Pinpoint the cell where the given text exists, returning its (x, y) midpoint coordinate. 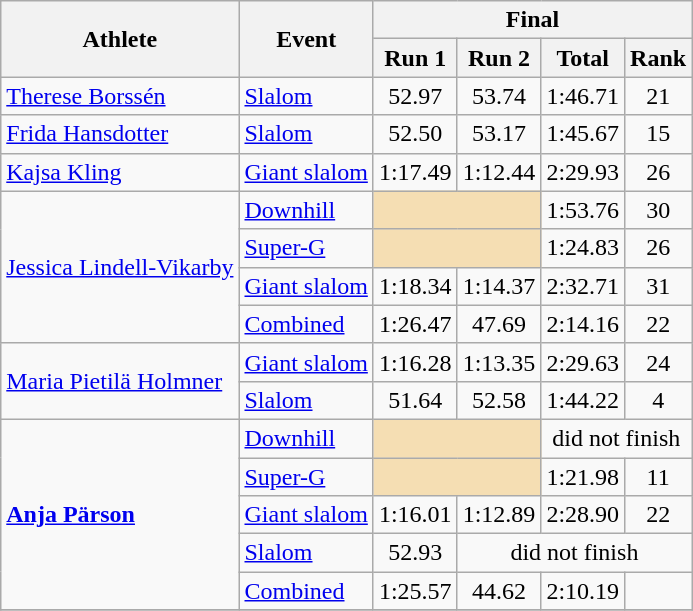
51.64 (415, 400)
1:14.37 (499, 286)
2:29.93 (583, 172)
1:26.47 (415, 324)
1:44.22 (583, 400)
1:16.01 (415, 515)
Athlete (120, 39)
2:14.16 (583, 324)
15 (658, 134)
1:18.34 (415, 286)
Run 1 (415, 58)
1:12.44 (499, 172)
47.69 (499, 324)
Anja Pärson (120, 514)
Kajsa Kling (120, 172)
1:21.98 (583, 477)
24 (658, 362)
31 (658, 286)
30 (658, 210)
2:32.71 (583, 286)
1:13.35 (499, 362)
1:17.49 (415, 172)
53.17 (499, 134)
Event (306, 39)
44.62 (499, 591)
1:25.57 (415, 591)
1:16.28 (415, 362)
Jessica Lindell-Vikarby (120, 267)
Rank (658, 58)
1:24.83 (583, 248)
1:53.76 (583, 210)
4 (658, 400)
Run 2 (499, 58)
Maria Pietilä Holmner (120, 381)
52.93 (415, 553)
2:29.63 (583, 362)
2:10.19 (583, 591)
Total (583, 58)
Frida Hansdotter (120, 134)
1:45.67 (583, 134)
53.74 (499, 96)
11 (658, 477)
Therese Borssén (120, 96)
1:12.89 (499, 515)
21 (658, 96)
52.50 (415, 134)
1:46.71 (583, 96)
Final (532, 20)
52.97 (415, 96)
52.58 (499, 400)
2:28.90 (583, 515)
